Search for the cell housing the specified text and yield its [x, y] center coordinate. 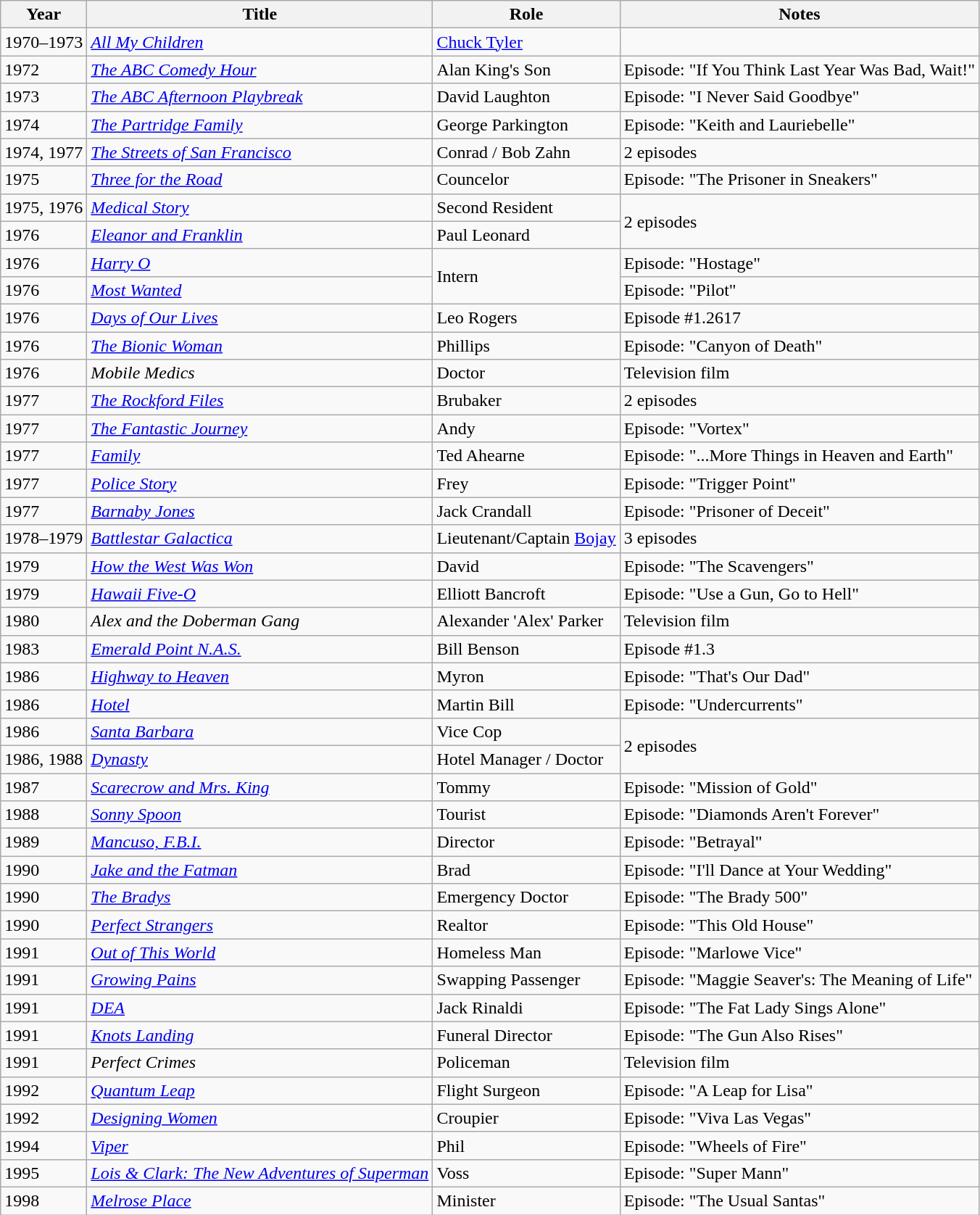
Episode: "Trigger Point" [799, 484]
The Bionic Woman [259, 346]
1995 [43, 1173]
Medical Story [259, 207]
The Rockford Files [259, 401]
Episode: "Hostage" [799, 262]
Knots Landing [259, 1035]
Swapping Passenger [526, 980]
The Streets of San Francisco [259, 152]
Jack Crandall [526, 511]
Episode: "A Leap for Lisa" [799, 1090]
How the West Was Won [259, 566]
David Laughton [526, 97]
Highway to Heaven [259, 676]
Episode: "The Fat Lady Sings Alone" [799, 1008]
Melrose Place [259, 1201]
1970–1973 [43, 42]
Director [526, 842]
The ABC Comedy Hour [259, 70]
Phil [526, 1145]
Family [259, 456]
Brad [526, 870]
Leo Rogers [526, 318]
Episode: "The Scavengers" [799, 566]
Episode: "Prisoner of Deceit" [799, 511]
Homeless Man [526, 953]
Days of Our Lives [259, 318]
Elliott Bancroft [526, 594]
1988 [43, 815]
Three for the Road [259, 180]
Alan King's Son [526, 70]
Phillips [526, 346]
Paul Leonard [526, 235]
3 episodes [799, 539]
Quantum Leap [259, 1090]
Episode: "The Usual Santas" [799, 1201]
1998 [43, 1201]
Tourist [526, 815]
Conrad / Bob Zahn [526, 152]
Sonny Spoon [259, 815]
The Bradys [259, 897]
Episode: "This Old House" [799, 925]
DEA [259, 1008]
Jake and the Fatman [259, 870]
George Parkington [526, 125]
The Partridge Family [259, 125]
1975 [43, 180]
Episode: "If You Think Last Year Was Bad, Wait!" [799, 70]
Episode: "I Never Said Goodbye" [799, 97]
Out of This World [259, 953]
Title [259, 14]
Bill Benson [526, 649]
Perfect Crimes [259, 1063]
1972 [43, 70]
Episode: "Diamonds Aren't Forever" [799, 815]
Frey [526, 484]
Lieutenant/Captain Bojay [526, 539]
Episode: "Vortex" [799, 428]
Croupier [526, 1118]
Perfect Strangers [259, 925]
Harry O [259, 262]
1980 [43, 621]
Episode: "Wheels of Fire" [799, 1145]
1994 [43, 1145]
Role [526, 14]
1978–1979 [43, 539]
Episode: "That's Our Dad" [799, 676]
Chuck Tyler [526, 42]
Hotel [259, 704]
The ABC Afternoon Playbreak [259, 97]
Episode #1.3 [799, 649]
Martin Bill [526, 704]
Battlestar Galactica [259, 539]
Santa Barbara [259, 731]
Mobile Medics [259, 373]
Episode: "Pilot" [799, 290]
Second Resident [526, 207]
Eleanor and Franklin [259, 235]
1987 [43, 787]
Flight Surgeon [526, 1090]
Alexander 'Alex' Parker [526, 621]
Designing Women [259, 1118]
Tommy [526, 787]
The Fantastic Journey [259, 428]
Episode: "Maggie Seaver's: The Meaning of Life" [799, 980]
Episode: "Use a Gun, Go to Hell" [799, 594]
1989 [43, 842]
Emerald Point N.A.S. [259, 649]
Episode: "I'll Dance at Your Wedding" [799, 870]
Police Story [259, 484]
Voss [526, 1173]
Jack Rinaldi [526, 1008]
Episode: "Viva Las Vegas" [799, 1118]
Vice Cop [526, 731]
Episode: "The Prisoner in Sneakers" [799, 180]
Hotel Manager / Doctor [526, 759]
Episode: "Undercurrents" [799, 704]
Alex and the Doberman Gang [259, 621]
Mancuso, F.B.I. [259, 842]
1974 [43, 125]
David [526, 566]
Episode: "Canyon of Death" [799, 346]
Episode: "Super Mann" [799, 1173]
Episode: "Keith and Lauriebelle" [799, 125]
Emergency Doctor [526, 897]
Myron [526, 676]
Andy [526, 428]
Episode: "Betrayal" [799, 842]
Hawaii Five-O [259, 594]
Notes [799, 14]
Episode: "The Brady 500" [799, 897]
Lois & Clark: The New Adventures of Superman [259, 1173]
Funeral Director [526, 1035]
Episode #1.2617 [799, 318]
Growing Pains [259, 980]
1974, 1977 [43, 152]
Episode: "Marlowe Vice" [799, 953]
Dynasty [259, 759]
1983 [43, 649]
Barnaby Jones [259, 511]
Minister [526, 1201]
Ted Ahearne [526, 456]
Episode: "Mission of Gold" [799, 787]
Episode: "The Gun Also Rises" [799, 1035]
Councelor [526, 180]
Doctor [526, 373]
Most Wanted [259, 290]
Policeman [526, 1063]
All My Children [259, 42]
Intern [526, 276]
1975, 1976 [43, 207]
1973 [43, 97]
Scarecrow and Mrs. King [259, 787]
Viper [259, 1145]
Brubaker [526, 401]
Year [43, 14]
1986, 1988 [43, 759]
Realtor [526, 925]
Episode: "...More Things in Heaven and Earth" [799, 456]
